Scan for the cell matching the given text and deliver its [x, y] coordinate at center. 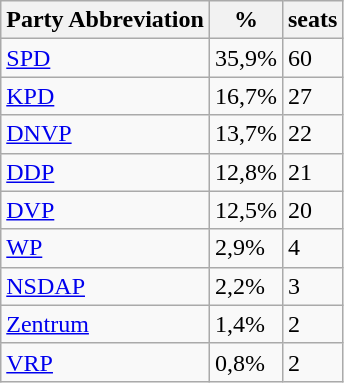
27 [312, 96]
SPD [106, 58]
Zentrum [106, 324]
21 [312, 172]
2,2% [246, 286]
DDP [106, 172]
12,8% [246, 172]
4 [312, 248]
3 [312, 286]
16,7% [246, 96]
KPD [106, 96]
13,7% [246, 134]
WP [106, 248]
35,9% [246, 58]
1,4% [246, 324]
22 [312, 134]
60 [312, 58]
2,9% [246, 248]
20 [312, 210]
0,8% [246, 362]
NSDAP [106, 286]
% [246, 20]
VRP [106, 362]
seats [312, 20]
Party Abbreviation [106, 20]
12,5% [246, 210]
DNVP [106, 134]
DVP [106, 210]
